Pinpoint the cell where the given text exists, returning its [x, y] midpoint coordinate. 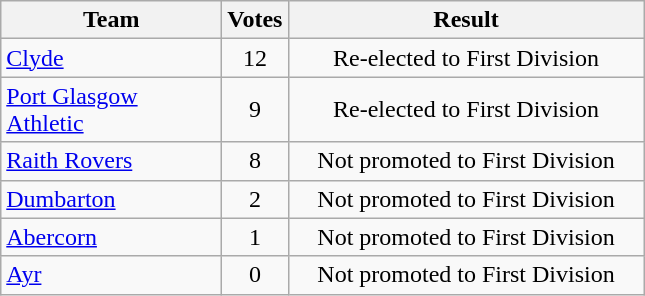
Abercorn [112, 237]
2 [255, 199]
Clyde [112, 58]
Port Glasgow Athletic [112, 110]
Team [112, 20]
12 [255, 58]
Ayr [112, 275]
Dumbarton [112, 199]
Result [466, 20]
1 [255, 237]
8 [255, 161]
Raith Rovers [112, 161]
Votes [255, 20]
9 [255, 110]
0 [255, 275]
